Identify which cell holds the provided text, then report its (x, y) central coordinate. 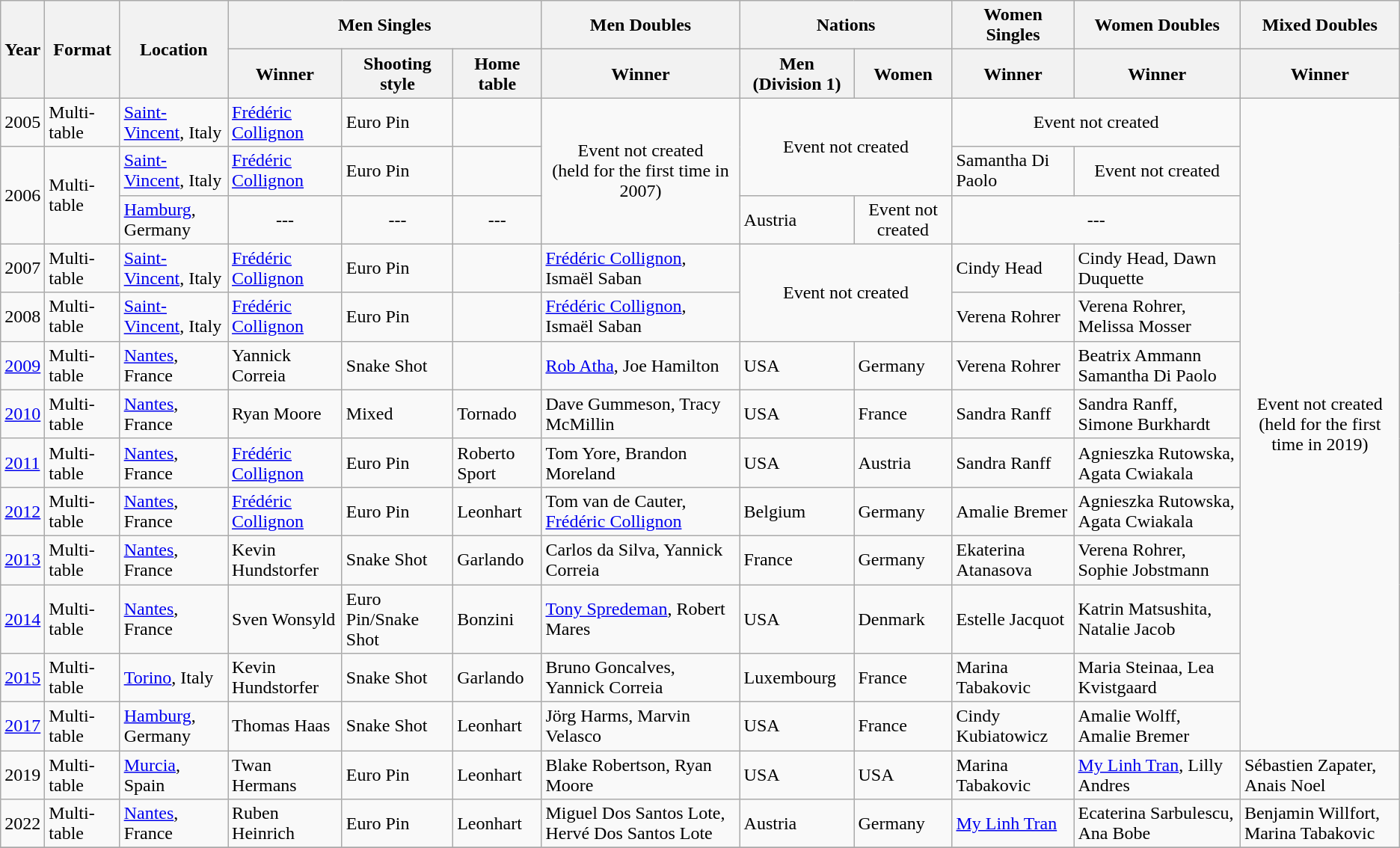
Carlos da Silva, Yannick Correia (640, 559)
2017 (22, 727)
2012 (22, 511)
Tom Yore, Brandon Moreland (640, 462)
2008 (22, 317)
Beatrix Ammann Samantha Di Paolo (1157, 365)
Women Singles (1013, 25)
Sven Wonsyld (286, 619)
2009 (22, 365)
Tony Spredeman, Robert Mares (640, 619)
Twan Hermans (286, 775)
2011 (22, 462)
My Linh Tran (1013, 824)
Sébastien Zapater, Anais Noel (1319, 775)
Amalie Wolff, Amalie Bremer (1157, 727)
2007 (22, 268)
Benjamin Willfort, Marina Tabakovic (1319, 824)
Sandra Ranff, Simone Burkhardt (1157, 414)
Event not created(held for the first time in 2019) (1319, 425)
Luxembourg (797, 678)
Murcia, Spain (174, 775)
Home table (497, 73)
Belgium (797, 511)
Cindy Kubiatowicz (1013, 727)
Men Singles (384, 25)
2005 (22, 123)
2015 (22, 678)
Blake Robertson, Ryan Moore (640, 775)
Ruben Heinrich (286, 824)
Tom van de Cauter, Frédéric Collignon (640, 511)
Miguel Dos Santos Lote, Hervé Dos Santos Lote (640, 824)
Cindy Head (1013, 268)
Ecaterina Sarbulescu, Ana Bobe (1157, 824)
Dave Gummeson, Tracy McMillin (640, 414)
Men (Division 1) (797, 73)
Estelle Jacquot (1013, 619)
Mixed Doubles (1319, 25)
Roberto Sport (497, 462)
Ryan Moore (286, 414)
Bonzini (497, 619)
Thomas Haas (286, 727)
2010 (22, 414)
2019 (22, 775)
Euro Pin/Snake Shot (397, 619)
Year (22, 49)
Women (903, 73)
Katrin Matsushita, Natalie Jacob (1157, 619)
Ekaterina Atanasova (1013, 559)
Tornado (497, 414)
2006 (22, 195)
Men Doubles (640, 25)
Women Doubles (1157, 25)
Verena Rohrer, Sophie Jobstmann (1157, 559)
Rob Atha, Joe Hamilton (640, 365)
Bruno Goncalves, Yannick Correia (640, 678)
Verena Rohrer, Melissa Mosser (1157, 317)
Jörg Harms, Marvin Velasco (640, 727)
Shooting style (397, 73)
2014 (22, 619)
Location (174, 49)
Torino, Italy (174, 678)
Samantha Di Paolo (1013, 170)
Denmark (903, 619)
Maria Steinaa, Lea Kvistgaard (1157, 678)
Mixed (397, 414)
Cindy Head, Dawn Duquette (1157, 268)
Amalie Bremer (1013, 511)
Format (82, 49)
Event not created(held for the first time in 2007) (640, 170)
2022 (22, 824)
My Linh Tran, Lilly Andres (1157, 775)
Yannick Correia (286, 365)
Nations (846, 25)
2013 (22, 559)
